Return the (x, y) coordinate for the center point of the cell that contains the specified text.  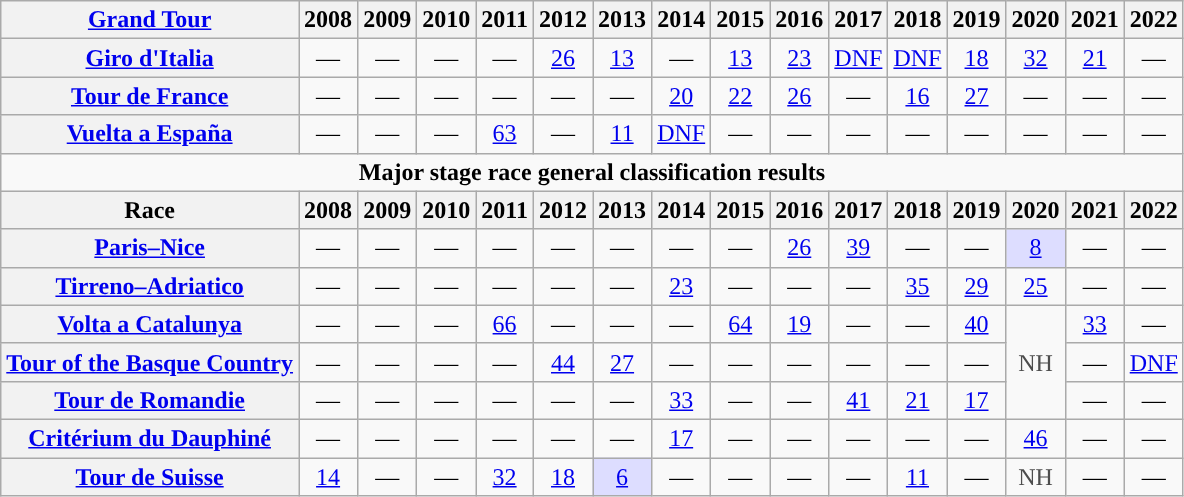
20 (682, 96)
40 (976, 324)
Critérium du Dauphiné (150, 438)
Paris–Nice (150, 248)
16 (918, 96)
35 (918, 286)
6 (622, 477)
46 (1036, 438)
Vuelta a España (150, 134)
64 (740, 324)
Giro d'Italia (150, 58)
8 (1036, 248)
Tour de Romandie (150, 400)
Tour de Suisse (150, 477)
22 (740, 96)
66 (505, 324)
Tour de France (150, 96)
Major stage race general classification results (592, 172)
29 (976, 286)
44 (562, 362)
63 (505, 134)
41 (858, 400)
Tour of the Basque Country (150, 362)
Volta a Catalunya (150, 324)
Race (150, 210)
Tirreno–Adriatico (150, 286)
39 (858, 248)
25 (1036, 286)
19 (800, 324)
14 (328, 477)
Grand Tour (150, 20)
